Provide the (x, y) coordinate of the cell's center where the given text is located.  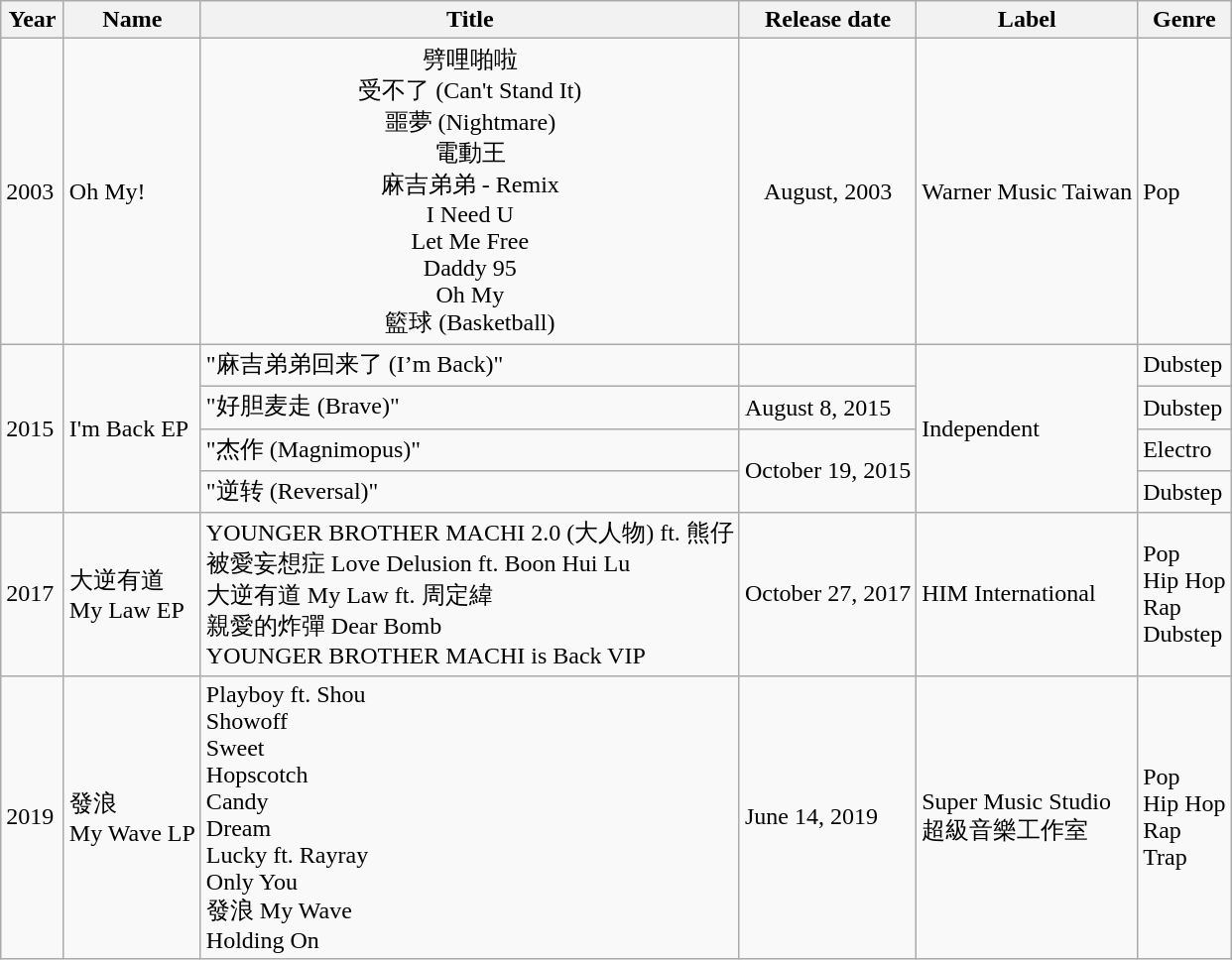
Label (1028, 20)
Independent (1028, 428)
PopHip HopRapTrap (1184, 817)
"麻吉弟弟回来了 (I’m Back)" (470, 365)
HIM International (1028, 594)
2015 (33, 428)
PopHip HopRapDubstep (1184, 594)
June 14, 2019 (827, 817)
Release date (827, 20)
August 8, 2015 (827, 407)
Oh My! (132, 191)
"逆转 (Reversal)" (470, 492)
"杰作 (Magnimopus)" (470, 450)
劈哩啪啦受不了 (Can't Stand It)噩夢 (Nightmare)電動王麻吉弟弟 - RemixI Need ULet Me FreeDaddy 95Oh My籃球 (Basketball) (470, 191)
Super Music Studio超級音樂工作室 (1028, 817)
Pop (1184, 191)
Title (470, 20)
大逆有道My Law EP (132, 594)
YOUNGER BROTHER MACHI 2.0 (大人物) ft. 熊仔被愛妄想症 Love Delusion ft. Boon Hui Lu大逆有道 My Law ft. 周定緯親愛的炸彈 Dear BombYOUNGER BROTHER MACHI is Back VIP (470, 594)
2017 (33, 594)
October 27, 2017 (827, 594)
October 19, 2015 (827, 470)
Name (132, 20)
Year (33, 20)
Playboy ft. ShouShowoffSweetHopscotchCandyDreamLucky ft. RayrayOnly You發浪 My WaveHolding On (470, 817)
I'm Back EP (132, 428)
2003 (33, 191)
Electro (1184, 450)
Warner Music Taiwan (1028, 191)
發浪My Wave LP (132, 817)
"好胆麦走 (Brave)" (470, 407)
Genre (1184, 20)
2019 (33, 817)
August, 2003 (827, 191)
